Return [X, Y] of the center of cell containing provided text 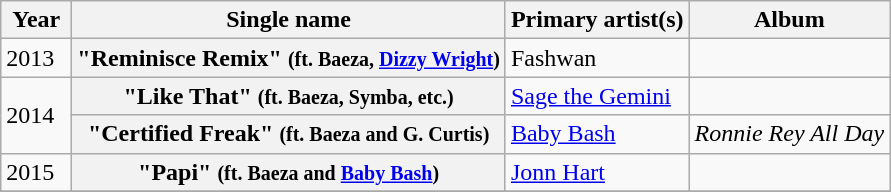
Single name [289, 20]
Fashwan [597, 58]
Album [790, 20]
"Reminisce Remix" (ft. Baeza, Dizzy Wright) [289, 58]
Ronnie Rey All Day [790, 134]
2014 [36, 115]
"Certified Freak" (ft. Baeza and G. Curtis) [289, 134]
2015 [36, 172]
2013 [36, 58]
Jonn Hart [597, 172]
"Papi" (ft. Baeza and Baby Bash) [289, 172]
Primary artist(s) [597, 20]
Year [36, 20]
Sage the Gemini [597, 96]
Baby Bash [597, 134]
"Like That" (ft. Baeza, Symba, etc.) [289, 96]
